For the text-containing cell, return its midpoint in (x, y) coordinate format. 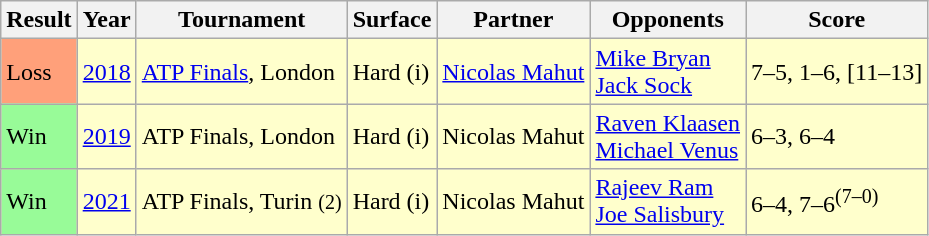
Loss (39, 72)
Opponents (668, 20)
Score (837, 20)
Result (39, 20)
2019 (106, 136)
Tournament (242, 20)
Surface (392, 20)
Partner (514, 20)
6–3, 6–4 (837, 136)
Rajeev Ram Joe Salisbury (668, 202)
Year (106, 20)
7–5, 1–6, [11–13] (837, 72)
ATP Finals, Turin (2) (242, 202)
Mike Bryan Jack Sock (668, 72)
6–4, 7–6(7–0) (837, 202)
2021 (106, 202)
Raven Klaasen Michael Venus (668, 136)
2018 (106, 72)
